From the cell containing the given text, extract its center point as [X, Y] coordinate. 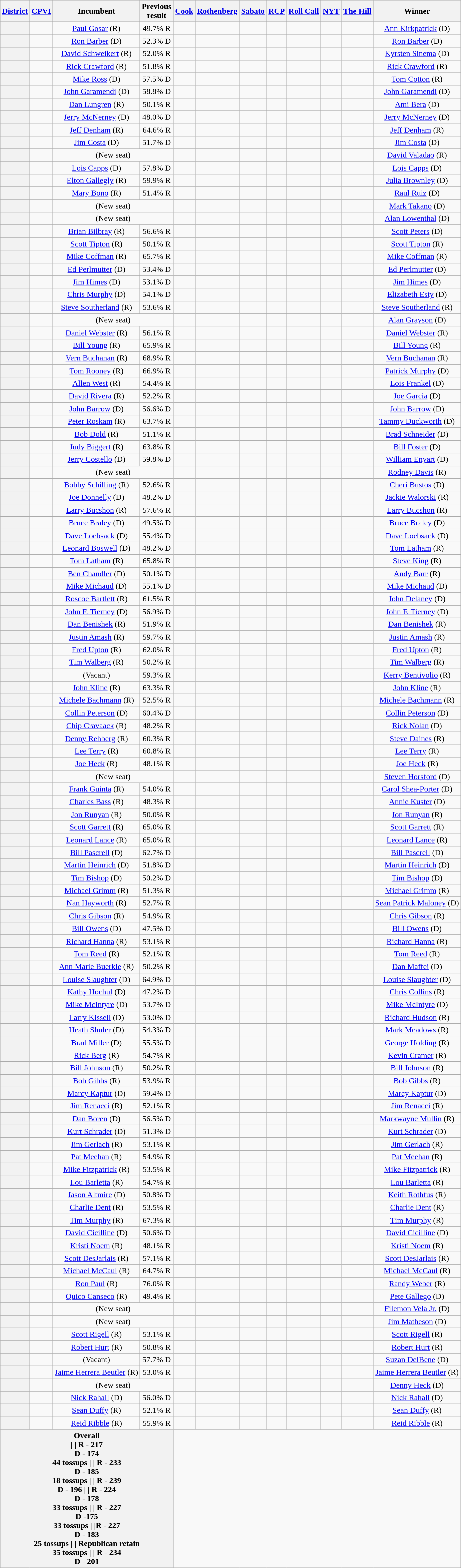
Tom Cotton (R) [417, 79]
52.3% D [157, 41]
Brad Schneider (D) [417, 434]
Nan Hayworth (R) [97, 903]
65.8% R [157, 561]
Bobby Schilling (R) [97, 485]
66.9% R [157, 371]
Brian Bilbray (R) [97, 231]
Bill Foster (D) [417, 447]
David Valadao (R) [417, 155]
Allen West (R) [97, 383]
John Delaney (D) [417, 599]
Mark Meadows (R) [417, 1030]
Pete Gallego (D) [417, 1296]
Carol Shea-Porter (D) [417, 789]
Brad Miller (D) [97, 1043]
56.1% R [157, 332]
62.0% R [157, 650]
63.8% R [157, 447]
Suzan DelBene (D) [417, 1359]
Denny Heck (D) [417, 1385]
59.4% D [157, 1093]
William Enyart (D) [417, 459]
53.1% D [157, 282]
Chris Murphy (D) [97, 294]
District [15, 11]
51.3% R [157, 890]
54.1% D [157, 294]
Cook [184, 11]
49.4% R [157, 1296]
59.9% R [157, 181]
52.5% R [157, 700]
64.7% R [157, 1271]
Elizabeth Esty (D) [417, 294]
57.1% R [157, 1258]
Sabato [253, 11]
Winner [417, 11]
Frank Guinta (R) [97, 789]
George Holding (R) [417, 1043]
Quico Canseco (R) [97, 1296]
Mary Bono (R) [97, 193]
Chris Collins (R) [417, 992]
53.0% R [157, 1372]
56.6% R [157, 231]
58.8% D [157, 92]
Julia Brownley (D) [417, 181]
54.0% R [157, 789]
Ann Kirkpatrick (D) [417, 28]
Kathy Hochul (D) [97, 992]
Markwayne Mullin (R) [417, 1119]
Steven Horsford (D) [417, 777]
Joe Donnelly (D) [97, 497]
Chip Cravaack (R) [97, 726]
50.2% D [157, 878]
47.2% D [157, 992]
Dan Maffei (D) [417, 966]
NYT [331, 11]
52.0% R [157, 54]
David Schweikert (R) [97, 54]
47.5% D [157, 928]
Lois Frankel (D) [417, 383]
53.7% D [157, 1005]
51.9% R [157, 624]
Incumbent [97, 11]
50.8% R [157, 1347]
56.9% D [157, 612]
63.7% R [157, 421]
48.0% D [157, 117]
54.4% R [157, 383]
Jerry Costello (D) [97, 459]
51.8% D [157, 865]
The Hill [357, 11]
Larry Kissell (D) [97, 1017]
Richard Hudson (R) [417, 1017]
68.9% R [157, 358]
Keith Rothfus (R) [417, 1195]
67.3% R [157, 1220]
55.4% D [157, 535]
51.7% D [157, 142]
Tom Rooney (R) [97, 371]
Sean Patrick Maloney (D) [417, 903]
Andy Barr (R) [417, 573]
Rick Nolan (D) [417, 726]
Dan Boren (D) [97, 1119]
57.6% R [157, 510]
Dan Lungren (R) [97, 104]
Elton Gallegly (R) [97, 181]
50.6% D [157, 1233]
51.1% R [157, 434]
52.6% R [157, 485]
Denny Rehberg (R) [97, 738]
64.6% R [157, 130]
51.4% R [157, 193]
55.9% R [157, 1423]
63.3% R [157, 688]
53.6% R [157, 307]
Ben Chandler (D) [97, 573]
Jim Matheson (D) [417, 1321]
53.0% D [157, 1017]
52.7% R [157, 903]
Peter Roskam (R) [97, 421]
Roll Call [304, 11]
60.3% R [157, 738]
Kyrsten Sinema (D) [417, 54]
51.8% R [157, 66]
56.0% D [157, 1398]
Rick Berg (R) [97, 1055]
Ron Paul (R) [97, 1284]
Paul Gosar (R) [97, 28]
62.7% D [157, 852]
59.3% R [157, 675]
Alan Grayson (D) [417, 320]
49.5% D [157, 523]
49.7% R [157, 28]
56.6% D [157, 409]
Previousresult [157, 11]
55.1% D [157, 586]
Jason Altmire (D) [97, 1195]
Alan Lowenthal (D) [417, 219]
Cheri Bustos (D) [417, 485]
Jackie Walorski (R) [417, 497]
Steve Daines (R) [417, 738]
Patrick Murphy (D) [417, 371]
65.7% R [157, 257]
53.4% D [157, 269]
76.0% R [157, 1284]
Charles Bass (R) [97, 802]
CPVI [41, 11]
48.3% R [157, 802]
59.8% D [157, 459]
Annie Kuster (D) [417, 802]
Ann Marie Buerkle (R) [97, 966]
61.5% R [157, 599]
57.8% D [157, 168]
57.5% D [157, 79]
54.3% D [157, 1030]
Tammy Duckworth (D) [417, 421]
48.2% R [157, 726]
50.8% D [157, 1195]
57.7% D [157, 1359]
Joe Garcia (D) [417, 396]
Rodney Davis (R) [417, 472]
56.5% D [157, 1119]
53.9% R [157, 1081]
64.9% D [157, 979]
51.3% D [157, 1131]
David Rivera (R) [97, 396]
Mike Ross (D) [97, 79]
Randy Weber (R) [417, 1284]
Filemon Vela Jr. (D) [417, 1309]
Scott Peters (D) [417, 231]
Leonard Boswell (D) [97, 548]
Roscoe Bartlett (R) [97, 599]
RCP [277, 11]
65.9% R [157, 345]
52.2% R [157, 396]
Judy Biggert (R) [97, 447]
59.7% R [157, 637]
Raul Ruiz (D) [417, 193]
Ami Bera (D) [417, 104]
Kevin Cramer (R) [417, 1055]
50.1% D [157, 573]
50.0% R [157, 814]
Mark Takano (D) [417, 206]
Heath Shuler (D) [97, 1030]
Rothenberg [217, 11]
60.8% R [157, 751]
55.5% D [157, 1043]
Bob Dold (R) [97, 434]
Steve King (R) [417, 561]
60.4% D [157, 713]
Kerry Bentivolio (R) [417, 675]
